Scan for the cell matching the given text and deliver its (X, Y) coordinate at center. 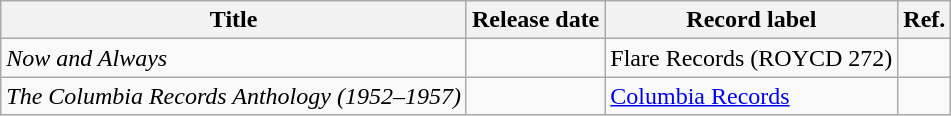
Flare Records (ROYCD 272) (752, 58)
Record label (752, 20)
Columbia Records (752, 96)
Ref. (924, 20)
The Columbia Records Anthology (1952–1957) (234, 96)
Now and Always (234, 58)
Title (234, 20)
Release date (535, 20)
